Determine the (X, Y) coordinate at the center of the cell enclosing the given text.  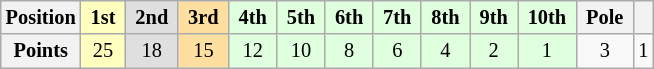
3rd (203, 17)
5th (301, 17)
8 (349, 51)
Points (41, 51)
2 (494, 51)
2nd (152, 17)
4th (253, 17)
15 (203, 51)
12 (253, 51)
10th (547, 17)
6th (349, 17)
7th (397, 17)
9th (494, 17)
1st (104, 17)
4 (445, 51)
Pole (604, 17)
8th (445, 17)
3 (604, 51)
25 (104, 51)
Position (41, 17)
18 (152, 51)
6 (397, 51)
10 (301, 51)
